Identify which cell holds the provided text, then report its [x, y] central coordinate. 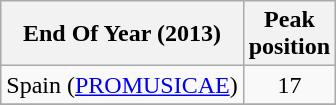
17 [289, 85]
Spain (PROMUSICAE) [122, 85]
Peakposition [289, 34]
End Of Year (2013) [122, 34]
